Return the (X, Y) coordinate for the center point of the cell that contains the specified text.  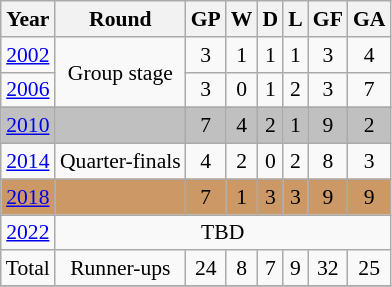
2022 (28, 233)
2006 (28, 90)
32 (328, 269)
2018 (28, 197)
Group stage (120, 72)
GP (206, 19)
L (296, 19)
Total (28, 269)
Round (120, 19)
2010 (28, 126)
W (242, 19)
25 (370, 269)
2014 (28, 162)
D (271, 19)
2002 (28, 55)
TBD (222, 233)
Runner-ups (120, 269)
GF (328, 19)
Quarter-finals (120, 162)
24 (206, 269)
GA (370, 19)
Year (28, 19)
